Provide the [x, y] coordinate of the cell's center where the given text is located.  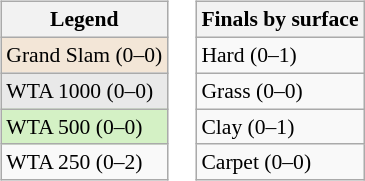
WTA 500 (0–0) [84, 127]
Carpet (0–0) [280, 162]
Legend [84, 20]
WTA 1000 (0–0) [84, 91]
Clay (0–1) [280, 127]
Grass (0–0) [280, 91]
Grand Slam (0–0) [84, 55]
Finals by surface [280, 20]
WTA 250 (0–2) [84, 162]
Hard (0–1) [280, 55]
